Extract the (x, y) coordinate from the center of the cell holding the provided text.  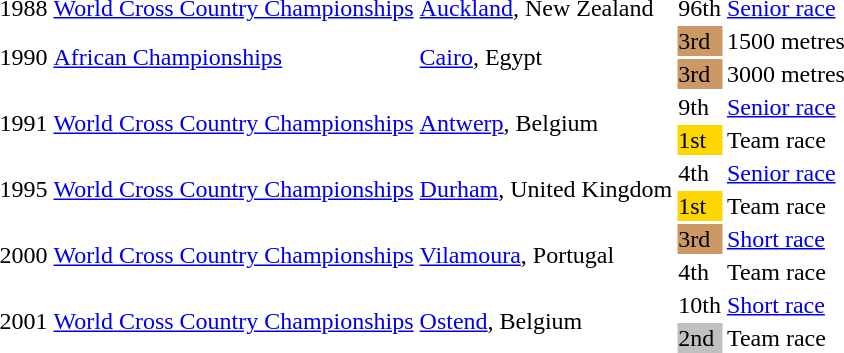
10th (700, 305)
African Championships (234, 58)
Cairo, Egypt (546, 58)
Durham, United Kingdom (546, 190)
2nd (700, 338)
Ostend, Belgium (546, 322)
Antwerp, Belgium (546, 124)
Vilamoura, Portugal (546, 256)
9th (700, 107)
